For the text-containing cell, return its midpoint in [x, y] coordinate format. 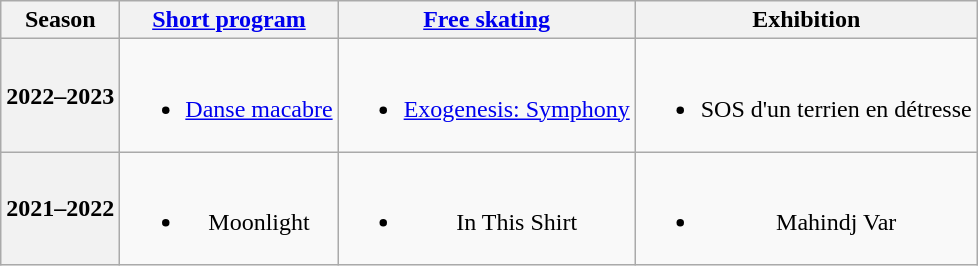
Exogenesis: Symphony [486, 96]
Mahindj Var [806, 208]
Free skating [486, 20]
Short program [229, 20]
2021–2022 [60, 208]
Exhibition [806, 20]
2022–2023 [60, 96]
In This Shirt [486, 208]
Moonlight [229, 208]
Season [60, 20]
Danse macabre [229, 96]
SOS d'un terrien en détresse [806, 96]
